Capture the cell that displays the provided text and extract its (X, Y) central coordinate. 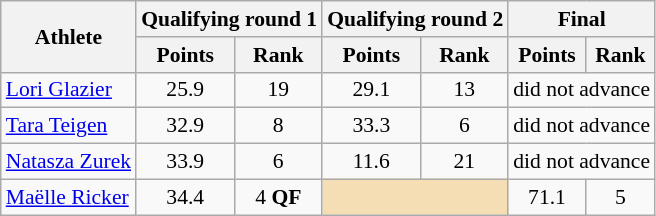
33.3 (371, 126)
Lori Glazier (68, 90)
29.1 (371, 90)
Final (582, 19)
32.9 (185, 126)
Qualifying round 1 (229, 19)
Maëlle Ricker (68, 197)
33.9 (185, 162)
8 (278, 126)
Qualifying round 2 (415, 19)
11.6 (371, 162)
21 (464, 162)
5 (620, 197)
4 QF (278, 197)
34.4 (185, 197)
71.1 (546, 197)
Natasza Zurek (68, 162)
25.9 (185, 90)
19 (278, 90)
Athlete (68, 36)
13 (464, 90)
Tara Teigen (68, 126)
